Scan for the cell matching the given text and deliver its (X, Y) coordinate at center. 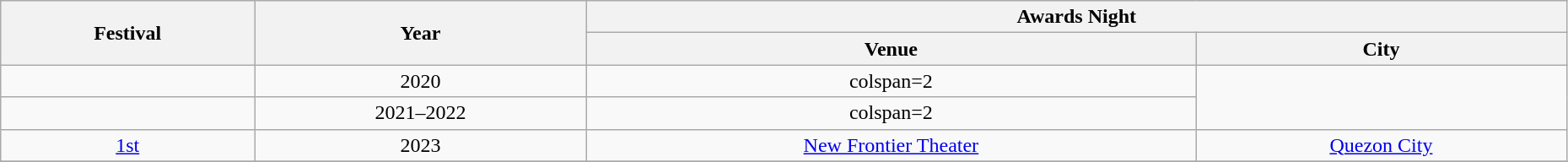
1st (128, 145)
Venue (891, 49)
Festival (128, 33)
Awards Night (1076, 17)
New Frontier Theater (891, 145)
2023 (421, 145)
City (1382, 49)
2020 (421, 81)
Year (421, 33)
Quezon City (1382, 145)
2021–2022 (421, 113)
